Extract the [x, y] coordinate from the center of the cell holding the provided text.  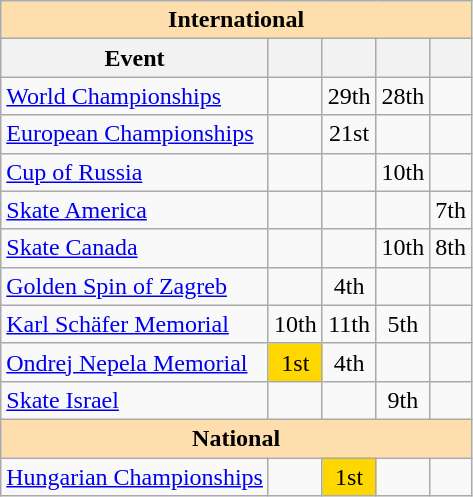
11th [349, 324]
8th [451, 248]
Skate Israel [135, 400]
Cup of Russia [135, 172]
Event [135, 58]
Ondrej Nepela Memorial [135, 362]
9th [403, 400]
28th [403, 96]
European Championships [135, 134]
7th [451, 210]
29th [349, 96]
5th [403, 324]
International [236, 20]
Skate America [135, 210]
21st [349, 134]
Skate Canada [135, 248]
Hungarian Championships [135, 477]
Karl Schäfer Memorial [135, 324]
National [236, 438]
Golden Spin of Zagreb [135, 286]
World Championships [135, 96]
